Search for the cell housing the specified text and yield its [x, y] center coordinate. 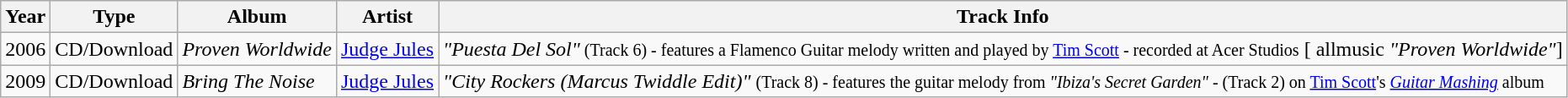
Type [115, 17]
Year [25, 17]
2006 [25, 49]
Artist [387, 17]
Bring The Noise [258, 81]
Album [258, 17]
Proven Worldwide [258, 49]
2009 [25, 81]
Track Info [1004, 17]
